Determine the [x, y] coordinate at the center of the cell enclosing the given text.  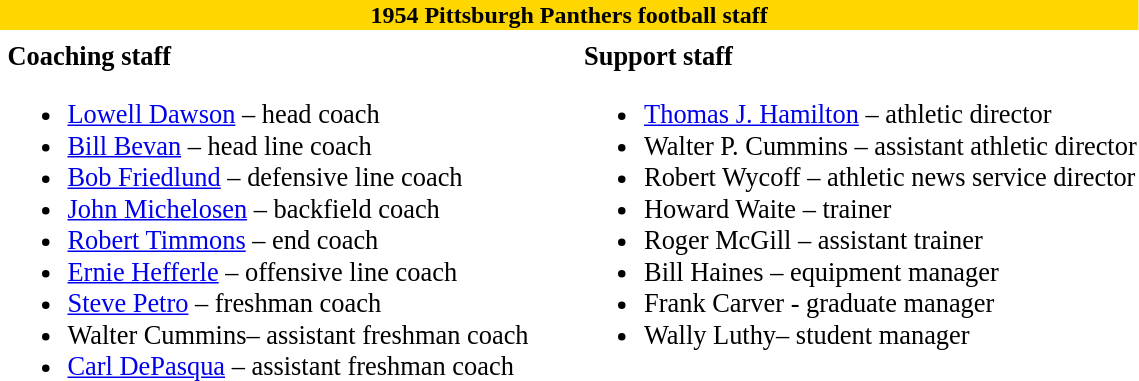
1954 Pittsburgh Panthers football staff [569, 15]
